Capture the cell that displays the provided text and extract its [X, Y] central coordinate. 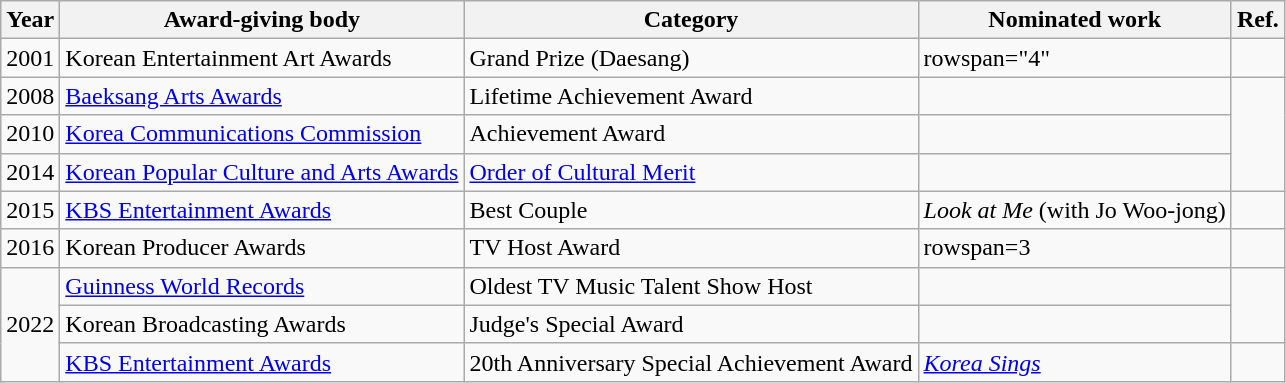
Category [691, 20]
Korean Producer Awards [262, 248]
Guinness World Records [262, 286]
Achievement Award [691, 134]
Order of Cultural Merit [691, 172]
2001 [30, 58]
Grand Prize (Daesang) [691, 58]
Korea Sings [1074, 362]
2016 [30, 248]
TV Host Award [691, 248]
Korean Entertainment Art Awards [262, 58]
rowspan="4" [1074, 58]
2010 [30, 134]
rowspan=3 [1074, 248]
Year [30, 20]
Judge's Special Award [691, 324]
Nominated work [1074, 20]
Korea Communications Commission [262, 134]
2015 [30, 210]
2014 [30, 172]
Korean Broadcasting Awards [262, 324]
Korean Popular Culture and Arts Awards [262, 172]
20th Anniversary Special Achievement Award [691, 362]
2008 [30, 96]
Oldest TV Music Talent Show Host [691, 286]
Baeksang Arts Awards [262, 96]
2022 [30, 324]
Best Couple [691, 210]
Look at Me (with Jo Woo-jong) [1074, 210]
Lifetime Achievement Award [691, 96]
Award-giving body [262, 20]
Ref. [1258, 20]
